Identify which cell holds the provided text, then report its [X, Y] central coordinate. 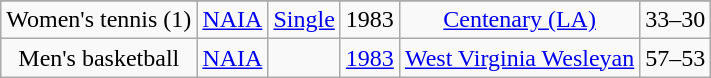
57–53 [676, 58]
Women's tennis (1) [99, 20]
Centenary (LA) [519, 20]
Single [304, 20]
33–30 [676, 20]
Men's basketball [99, 58]
West Virginia Wesleyan [519, 58]
